Search for the cell housing the specified text and yield its [x, y] center coordinate. 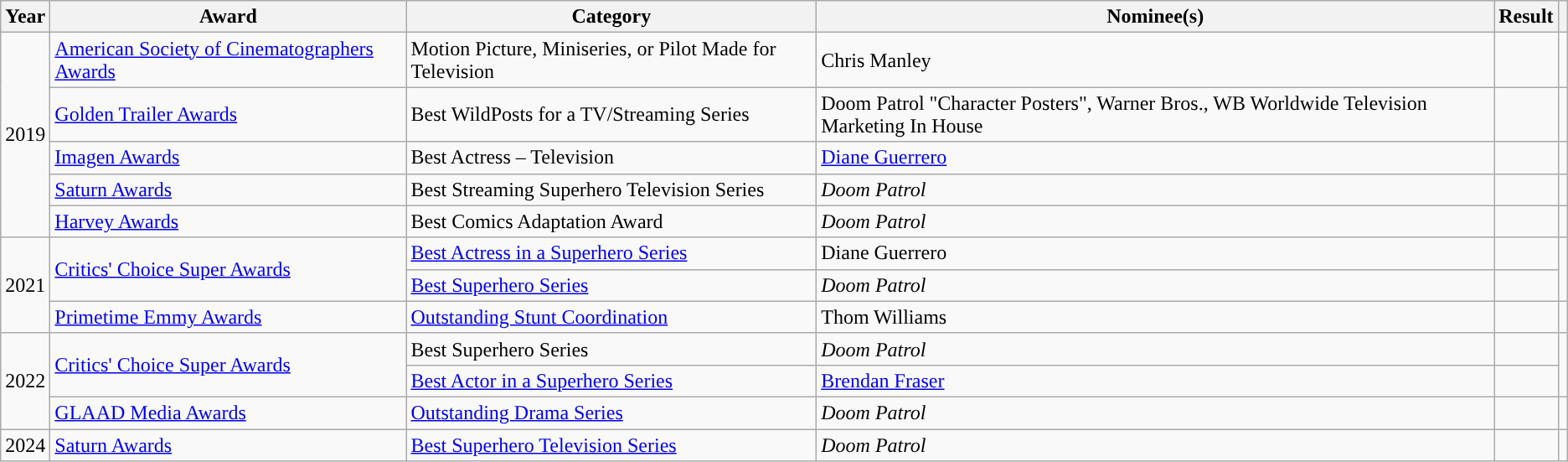
Best Comics Adaptation Award [611, 221]
Category [611, 17]
GLAAD Media Awards [228, 413]
Best WildPosts for a TV/Streaming Series [611, 114]
Outstanding Stunt Coordination [611, 317]
Best Superhero Television Series [611, 445]
2022 [25, 381]
Result [1526, 17]
Imagen Awards [228, 158]
Outstanding Drama Series [611, 413]
Harvey Awards [228, 221]
2021 [25, 285]
Brendan Fraser [1156, 381]
Best Streaming Superhero Television Series [611, 189]
Best Actress – Television [611, 158]
Chris Manley [1156, 60]
2024 [25, 445]
Award [228, 17]
2019 [25, 135]
Golden Trailer Awards [228, 114]
Best Actress in a Superhero Series [611, 253]
Primetime Emmy Awards [228, 317]
Year [25, 17]
Motion Picture, Miniseries, or Pilot Made for Television [611, 60]
Doom Patrol "Character Posters", Warner Bros., WB Worldwide Television Marketing In House [1156, 114]
American Society of Cinematographers Awards [228, 60]
Best Actor in a Superhero Series [611, 381]
Thom Williams [1156, 317]
Nominee(s) [1156, 17]
